Locate the cell with the specified text and output its [x, y] center coordinate. 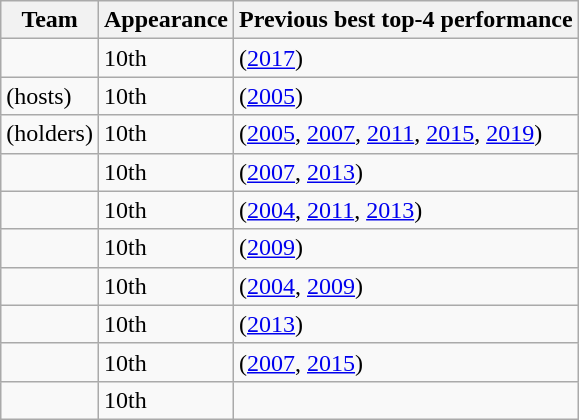
Previous best top-4 performance [406, 20]
Appearance [166, 20]
(2005) [406, 96]
(hosts) [50, 96]
(2007, 2013) [406, 172]
(2004, 2011, 2013) [406, 210]
(2017) [406, 58]
(2009) [406, 248]
(holders) [50, 134]
Team [50, 20]
(2004, 2009) [406, 286]
(2007, 2015) [406, 362]
(2013) [406, 324]
(2005, 2007, 2011, 2015, 2019) [406, 134]
